Output the (x, y) coordinate of the center of the cell containing the given text.  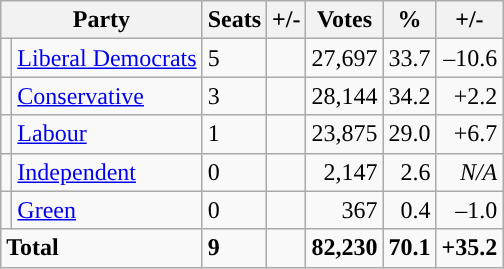
29.0 (410, 134)
5 (234, 58)
+35.2 (470, 248)
Total (102, 248)
2,147 (344, 172)
Liberal Democrats (107, 58)
Independent (107, 172)
27,697 (344, 58)
–10.6 (470, 58)
% (410, 20)
1 (234, 134)
0.4 (410, 210)
34.2 (410, 96)
+2.2 (470, 96)
23,875 (344, 134)
33.7 (410, 58)
Votes (344, 20)
Labour (107, 134)
+6.7 (470, 134)
–1.0 (470, 210)
70.1 (410, 248)
9 (234, 248)
Party (102, 20)
28,144 (344, 96)
Seats (234, 20)
N/A (470, 172)
Green (107, 210)
367 (344, 210)
82,230 (344, 248)
2.6 (410, 172)
3 (234, 96)
Conservative (107, 96)
